Capture the cell that displays the provided text and extract its (x, y) central coordinate. 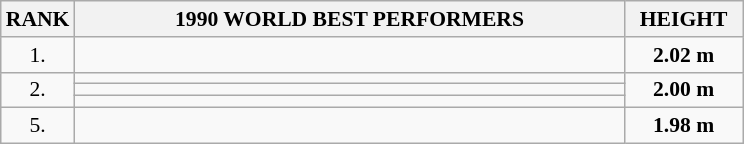
2. (38, 90)
1990 WORLD BEST PERFORMERS (349, 19)
5. (38, 126)
RANK (38, 19)
2.00 m (684, 90)
HEIGHT (684, 19)
2.02 m (684, 55)
1.98 m (684, 126)
1. (38, 55)
